Locate the cell with the specified text and output its (x, y) center coordinate. 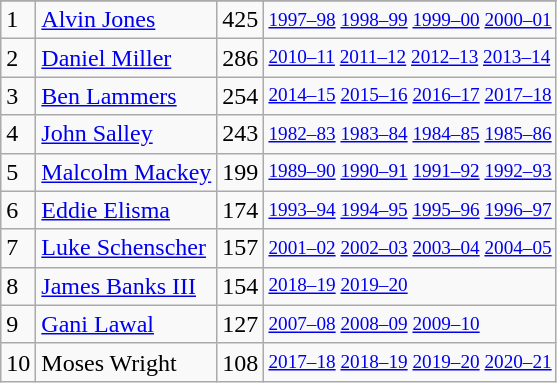
John Salley (126, 134)
2 (18, 58)
Moses Wright (126, 362)
10 (18, 362)
2014–15 2015–16 2016–17 2017–18 (410, 96)
9 (18, 324)
2017–18 2018–19 2019–20 2020–21 (410, 362)
Daniel Miller (126, 58)
254 (240, 96)
1 (18, 20)
Gani Lawal (126, 324)
108 (240, 362)
199 (240, 172)
154 (240, 286)
5 (18, 172)
7 (18, 248)
127 (240, 324)
Alvin Jones (126, 20)
James Banks III (126, 286)
Ben Lammers (126, 96)
2007–08 2008–09 2009–10 (410, 324)
1982–83 1983–84 1984–85 1985–86 (410, 134)
4 (18, 134)
1997–98 1998–99 1999–00 2000–01 (410, 20)
Luke Schenscher (126, 248)
174 (240, 210)
Malcolm Mackey (126, 172)
2018–19 2019–20 (410, 286)
243 (240, 134)
286 (240, 58)
2001–02 2002–03 2003–04 2004–05 (410, 248)
1989–90 1990–91 1991–92 1992–93 (410, 172)
3 (18, 96)
6 (18, 210)
Eddie Elisma (126, 210)
2010–11 2011–12 2012–13 2013–14 (410, 58)
157 (240, 248)
1993–94 1994–95 1995–96 1996–97 (410, 210)
425 (240, 20)
8 (18, 286)
